Capture the cell that displays the provided text and extract its (x, y) central coordinate. 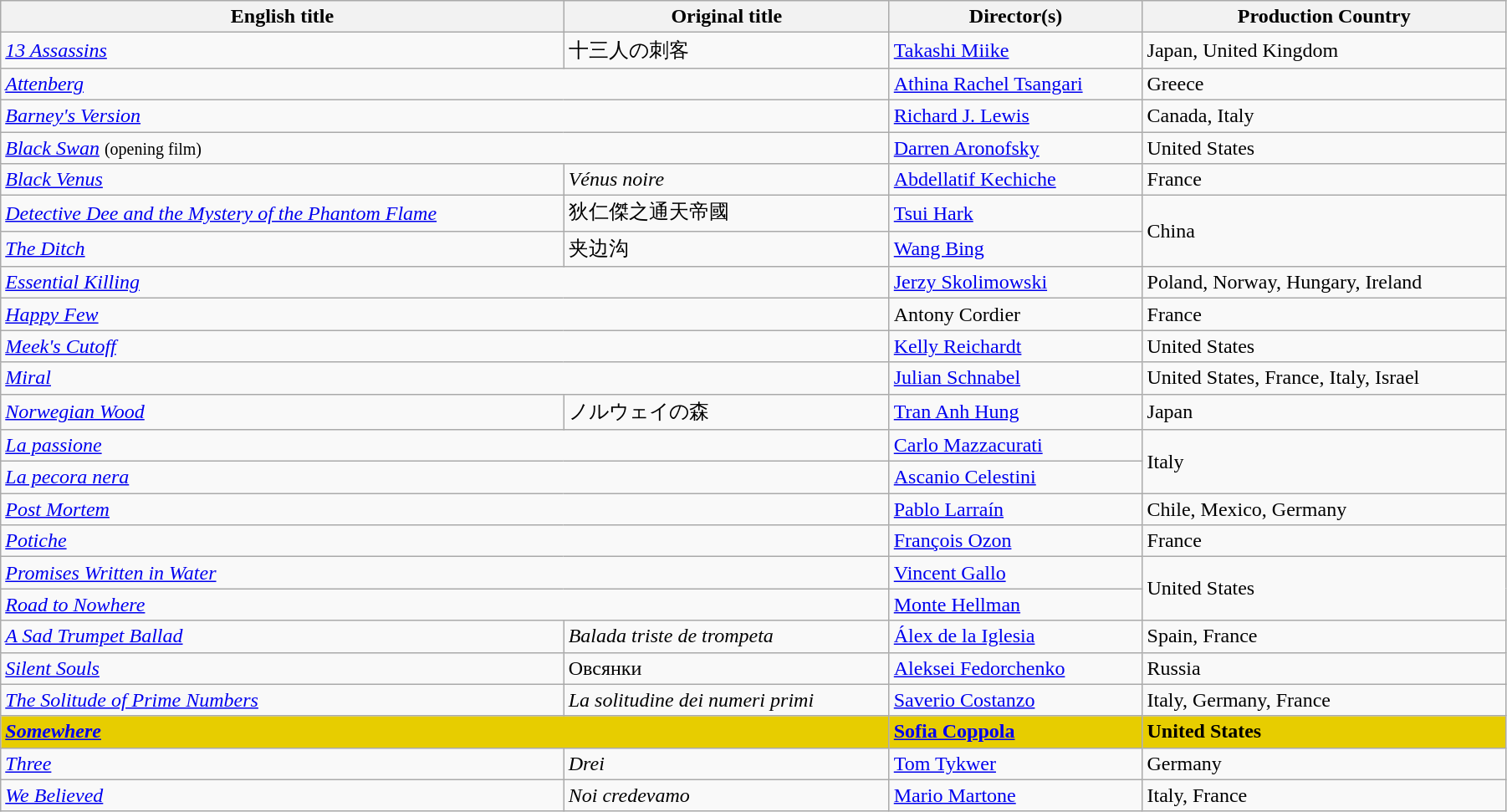
狄仁傑之通天帝國 (726, 214)
Balada triste de trompeta (726, 636)
La pecora nera (445, 477)
Ascanio Celestini (1015, 477)
Road to Nowhere (445, 605)
Norwegian Wood (283, 411)
Promises Written in Water (445, 573)
We Believed (283, 795)
Tran Anh Hung (1015, 411)
La passione (445, 446)
Detective Dee and the Mystery of the Phantom Flame (283, 214)
Mario Martone (1015, 795)
Silent Souls (283, 668)
Canada, Italy (1324, 115)
Essential Killing (445, 283)
Meek's Cutoff (445, 346)
Italy (1324, 462)
Barney's Version (445, 115)
Greece (1324, 84)
Japan, United Kingdom (1324, 50)
Miral (445, 378)
Japan (1324, 411)
Julian Schnabel (1015, 378)
Jerzy Skolimowski (1015, 283)
Director(s) (1015, 17)
Takashi Miike (1015, 50)
Aleksei Fedorchenko (1015, 668)
La solitudine dei numeri primi (726, 700)
Abdellatif Kechiche (1015, 180)
Álex de la Iglesia (1015, 636)
Germany (1324, 763)
Vincent Gallo (1015, 573)
Black Venus (283, 180)
Three (283, 763)
Russia (1324, 668)
十三人の刺客 (726, 50)
Kelly Reichardt (1015, 346)
The Ditch (283, 249)
Potiche (445, 541)
Black Swan (opening film) (445, 148)
Happy Few (445, 314)
Post Mortem (445, 509)
Saverio Costanzo (1015, 700)
François Ozon (1015, 541)
13 Assassins (283, 50)
United States, France, Italy, Israel (1324, 378)
Darren Aronofsky (1015, 148)
Tsui Hark (1015, 214)
Somewhere (445, 732)
English title (283, 17)
ノルウェイの森 (726, 411)
Sofia Coppola (1015, 732)
Athina Rachel Tsangari (1015, 84)
Richard J. Lewis (1015, 115)
Production Country (1324, 17)
Original title (726, 17)
夹边沟 (726, 249)
The Solitude of Prime Numbers (283, 700)
Chile, Mexico, Germany (1324, 509)
Овсянки (726, 668)
Italy, Germany, France (1324, 700)
Noi credevamo (726, 795)
Wang Bing (1015, 249)
Attenberg (445, 84)
Antony Cordier (1015, 314)
Poland, Norway, Hungary, Ireland (1324, 283)
A Sad Trumpet Ballad (283, 636)
Carlo Mazzacurati (1015, 446)
Spain, France (1324, 636)
Drei (726, 763)
Tom Tykwer (1015, 763)
Pablo Larraín (1015, 509)
Monte Hellman (1015, 605)
Italy, France (1324, 795)
Vénus noire (726, 180)
China (1324, 231)
